Identify which cell holds the provided text, then report its (X, Y) central coordinate. 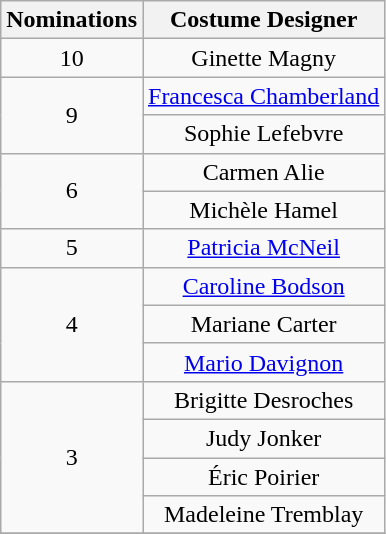
Francesca Chamberland (263, 96)
Éric Poirier (263, 477)
10 (72, 58)
Costume Designer (263, 20)
Ginette Magny (263, 58)
Carmen Alie (263, 172)
Mariane Carter (263, 324)
Mario Davignon (263, 362)
3 (72, 457)
9 (72, 115)
Patricia McNeil (263, 248)
Caroline Bodson (263, 286)
Michèle Hamel (263, 210)
4 (72, 324)
Judy Jonker (263, 438)
Sophie Lefebvre (263, 134)
Nominations (72, 20)
Brigitte Desroches (263, 400)
6 (72, 191)
5 (72, 248)
Madeleine Tremblay (263, 515)
